Capture the cell that displays the provided text and extract its [x, y] central coordinate. 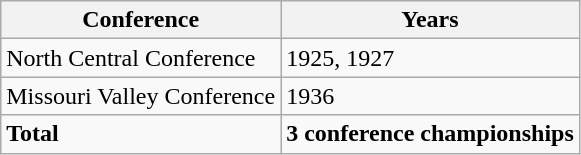
1936 [430, 96]
Missouri Valley Conference [141, 96]
3 conference championships [430, 134]
1925, 1927 [430, 58]
Years [430, 20]
North Central Conference [141, 58]
Total [141, 134]
Conference [141, 20]
